Pinpoint the cell where the given text exists, returning its [X, Y] midpoint coordinate. 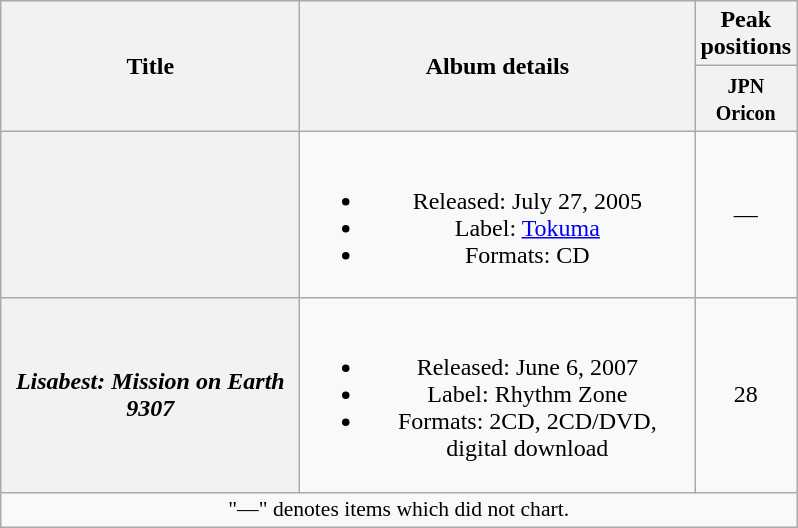
"—" denotes items which did not chart. [399, 510]
Title [150, 66]
Released: June 6, 2007Label: Rhythm ZoneFormats: 2CD, 2CD/DVD, digital download [498, 395]
Album details [498, 66]
28 [746, 395]
Peak positions [746, 34]
Lisabest: Mission on Earth 9307 [150, 395]
— [746, 214]
Released: July 27, 2005Label: TokumaFormats: CD [498, 214]
JPNOricon [746, 98]
